Output the (X, Y) coordinate of the center of the cell containing the given text.  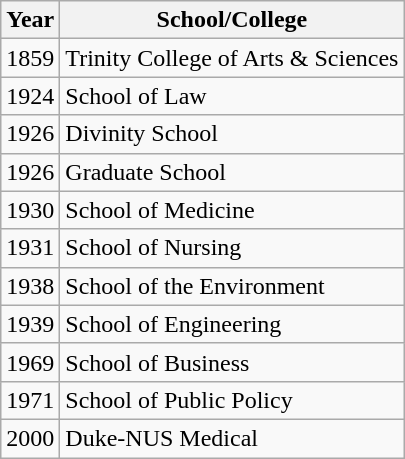
1931 (30, 248)
1939 (30, 324)
Divinity School (232, 134)
Year (30, 20)
1938 (30, 286)
Duke-NUS Medical (232, 438)
School of Business (232, 362)
1971 (30, 400)
School of Medicine (232, 210)
Graduate School (232, 172)
1924 (30, 96)
1859 (30, 58)
School of Nursing (232, 248)
School of Public Policy (232, 400)
School of Law (232, 96)
School of the Environment (232, 286)
1969 (30, 362)
Trinity College of Arts & Sciences (232, 58)
School/College (232, 20)
School of Engineering (232, 324)
2000 (30, 438)
1930 (30, 210)
